Identify which cell holds the provided text, then report its (X, Y) central coordinate. 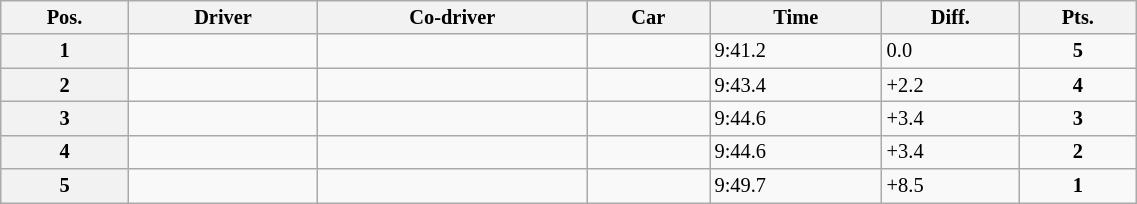
+2.2 (950, 85)
0.0 (950, 51)
Pts. (1078, 17)
Time (796, 17)
9:43.4 (796, 85)
+8.5 (950, 186)
Driver (223, 17)
Co-driver (452, 17)
9:49.7 (796, 186)
Pos. (65, 17)
Car (648, 17)
9:41.2 (796, 51)
Diff. (950, 17)
